Find where the given text appears and provide that cell's center as (x, y) coordinate. 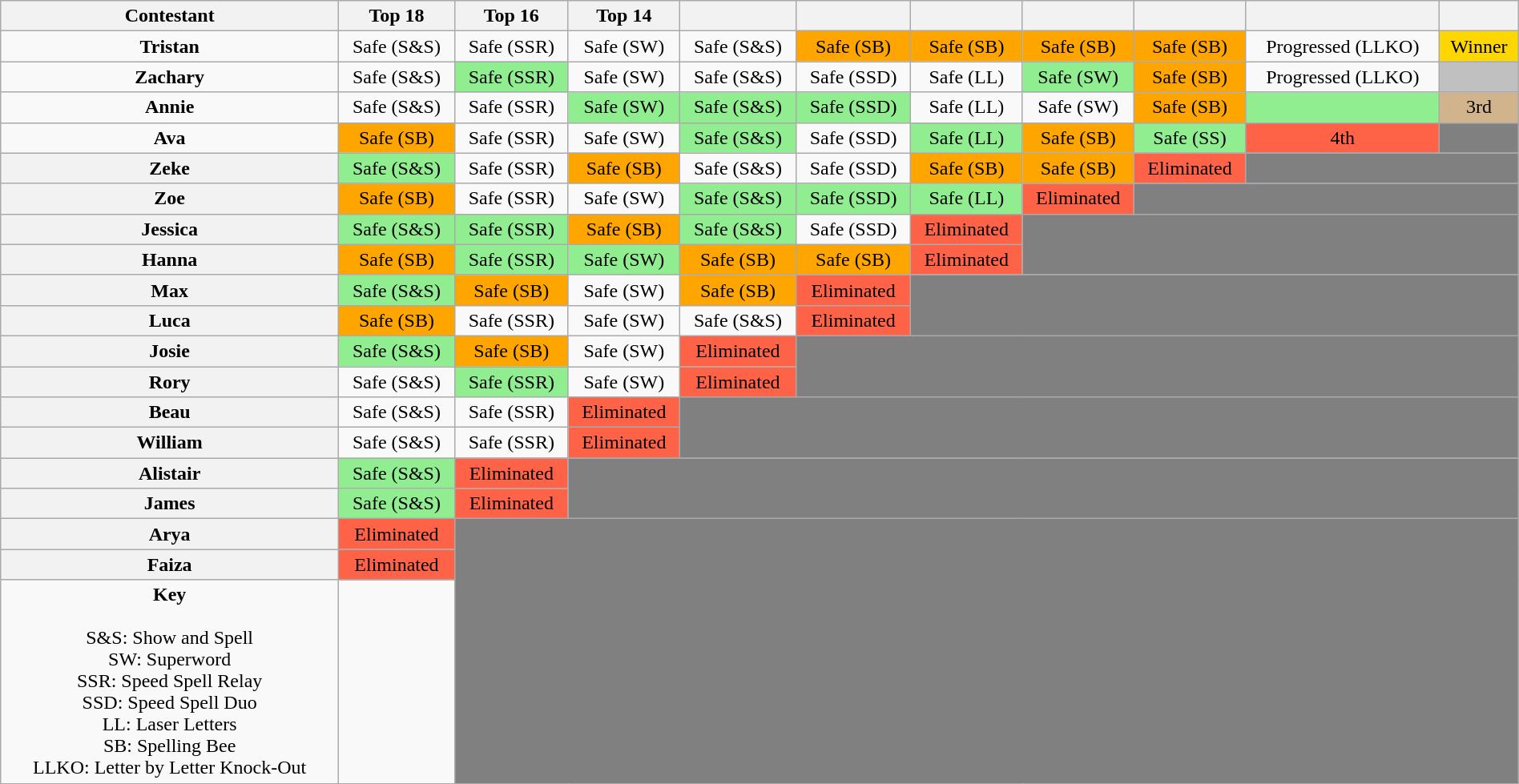
Top 14 (623, 16)
Top 18 (397, 16)
Max (170, 290)
Faiza (170, 565)
Ava (170, 138)
Zoe (170, 199)
Contestant (170, 16)
3rd (1479, 107)
Tristan (170, 46)
William (170, 443)
Annie (170, 107)
Arya (170, 534)
Jessica (170, 229)
KeyS&S: Show and SpellSW: SuperwordSSR: Speed Spell RelaySSD: Speed Spell DuoLL: Laser LettersSB: Spelling BeeLLKO: Letter by Letter Knock-Out (170, 681)
Winner (1479, 46)
Safe (SS) (1189, 138)
Zeke (170, 168)
Rory (170, 382)
Beau (170, 412)
Luca (170, 320)
Hanna (170, 259)
James (170, 504)
Josie (170, 351)
Alistair (170, 473)
4th (1343, 138)
Top 16 (511, 16)
Zachary (170, 77)
